Identify which cell holds the provided text, then report its (X, Y) central coordinate. 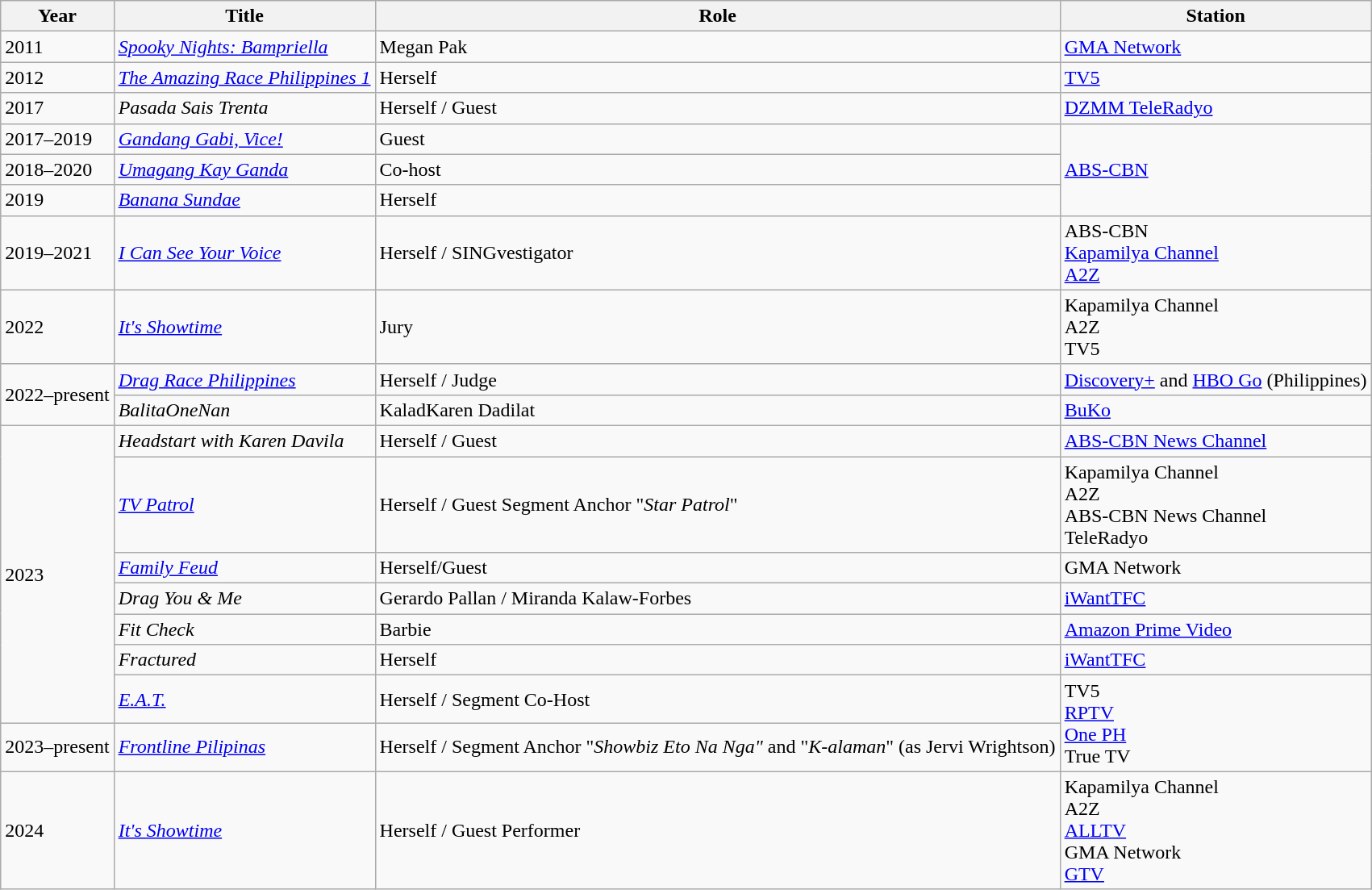
Barbie (718, 629)
Kapamilya ChannelA2ZTV5 (1216, 327)
Frontline Pilipinas (244, 747)
Gandang Gabi, Vice! (244, 139)
Herself / Guest Performer (718, 830)
Herself / SINGvestigator (718, 253)
TV Patrol (244, 505)
Family Feud (244, 568)
Gerardo Pallan / Miranda Kalaw-Forbes (718, 599)
ABS-CBN (1216, 169)
2017 (57, 108)
Drag Race Philippines (244, 379)
TV5RPTVOne PHTrue TV (1216, 723)
Kapamilya ChannelA2ZALLTVGMA NetworkGTV (1216, 830)
BuKo (1216, 410)
Role (718, 16)
2022–present (57, 395)
Spooky Nights: Bampriella (244, 47)
Pasada Sais Trenta (244, 108)
Headstart with Karen Davila (244, 441)
2023–present (57, 747)
Fit Check (244, 629)
ABS-CBN News Channel (1216, 441)
Umagang Kay Ganda (244, 169)
DZMM TeleRadyo (1216, 108)
2011 (57, 47)
ABS-CBNKapamilya ChannelA2Z (1216, 253)
2017–2019 (57, 139)
2024 (57, 830)
Kapamilya ChannelA2ZABS-CBN News ChannelTeleRadyo (1216, 505)
Banana Sundae (244, 200)
KaladKaren Dadilat (718, 410)
Co-host (718, 169)
2023 (57, 575)
Herself / Guest Segment Anchor "Star Patrol" (718, 505)
Herself/Guest (718, 568)
Herself / Segment Anchor "Showbiz Eto Na Nga" and "K-alaman" (as Jervi Wrightson) (718, 747)
I Can See Your Voice (244, 253)
Jury (718, 327)
Fractured (244, 660)
Amazon Prime Video (1216, 629)
E.A.T. (244, 700)
Discovery+ and HBO Go (Philippines) (1216, 379)
Station (1216, 16)
Year (57, 16)
The Amazing Race Philippines 1 (244, 77)
Herself / Judge (718, 379)
2012 (57, 77)
2019 (57, 200)
TV5 (1216, 77)
2018–2020 (57, 169)
Guest (718, 139)
Herself / Segment Co-Host (718, 700)
2019–2021 (57, 253)
2022 (57, 327)
Megan Pak (718, 47)
Title (244, 16)
BalitaOneNan (244, 410)
Drag You & Me (244, 599)
